Output the (x, y) coordinate of the center of the cell containing the given text.  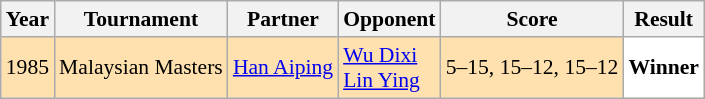
5–15, 15–12, 15–12 (532, 68)
Winner (664, 68)
Wu Dixi Lin Ying (390, 68)
Malaysian Masters (141, 68)
1985 (28, 68)
Result (664, 19)
Opponent (390, 19)
Tournament (141, 19)
Score (532, 19)
Partner (283, 19)
Year (28, 19)
Han Aiping (283, 68)
